Extract the [x, y] coordinate from the center of the cell holding the provided text.  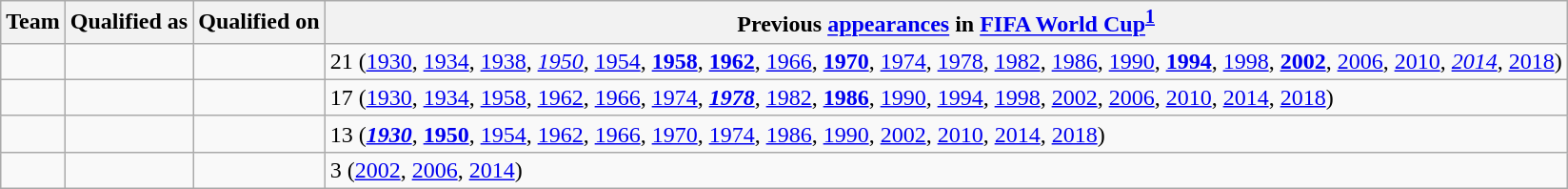
Previous appearances in FIFA World Cup1 [946, 23]
Qualified as [129, 23]
17 (1930, 1934, 1958, 1962, 1966, 1974, 1978, 1982, 1986, 1990, 1994, 1998, 2002, 2006, 2010, 2014, 2018) [946, 97]
Team [33, 23]
21 (1930, 1934, 1938, 1950, 1954, 1958, 1962, 1966, 1970, 1974, 1978, 1982, 1986, 1990, 1994, 1998, 2002, 2006, 2010, 2014, 2018) [946, 61]
3 (2002, 2006, 2014) [946, 170]
13 (1930, 1950, 1954, 1962, 1966, 1970, 1974, 1986, 1990, 2002, 2010, 2014, 2018) [946, 134]
Qualified on [259, 23]
